Extract the [X, Y] coordinate from the center of the cell holding the provided text.  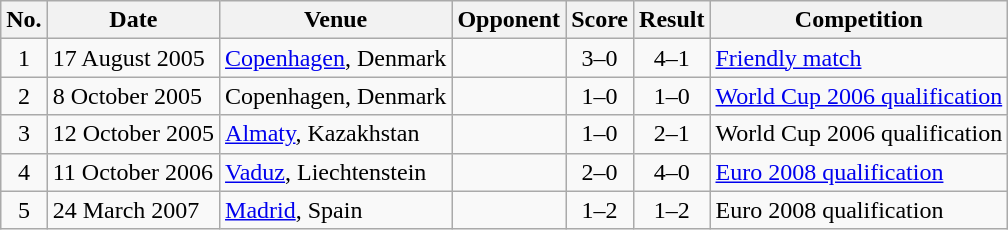
Opponent [509, 20]
8 October 2005 [133, 96]
4–0 [672, 172]
Score [600, 20]
Vaduz, Liechtenstein [336, 172]
1 [24, 58]
4 [24, 172]
Almaty, Kazakhstan [336, 134]
Venue [336, 20]
11 October 2006 [133, 172]
2–0 [600, 172]
3 [24, 134]
Result [672, 20]
24 March 2007 [133, 210]
Date [133, 20]
2–1 [672, 134]
Madrid, Spain [336, 210]
3–0 [600, 58]
Friendly match [859, 58]
Competition [859, 20]
4–1 [672, 58]
17 August 2005 [133, 58]
No. [24, 20]
2 [24, 96]
12 October 2005 [133, 134]
5 [24, 210]
